Identify which cell holds the provided text, then report its (X, Y) central coordinate. 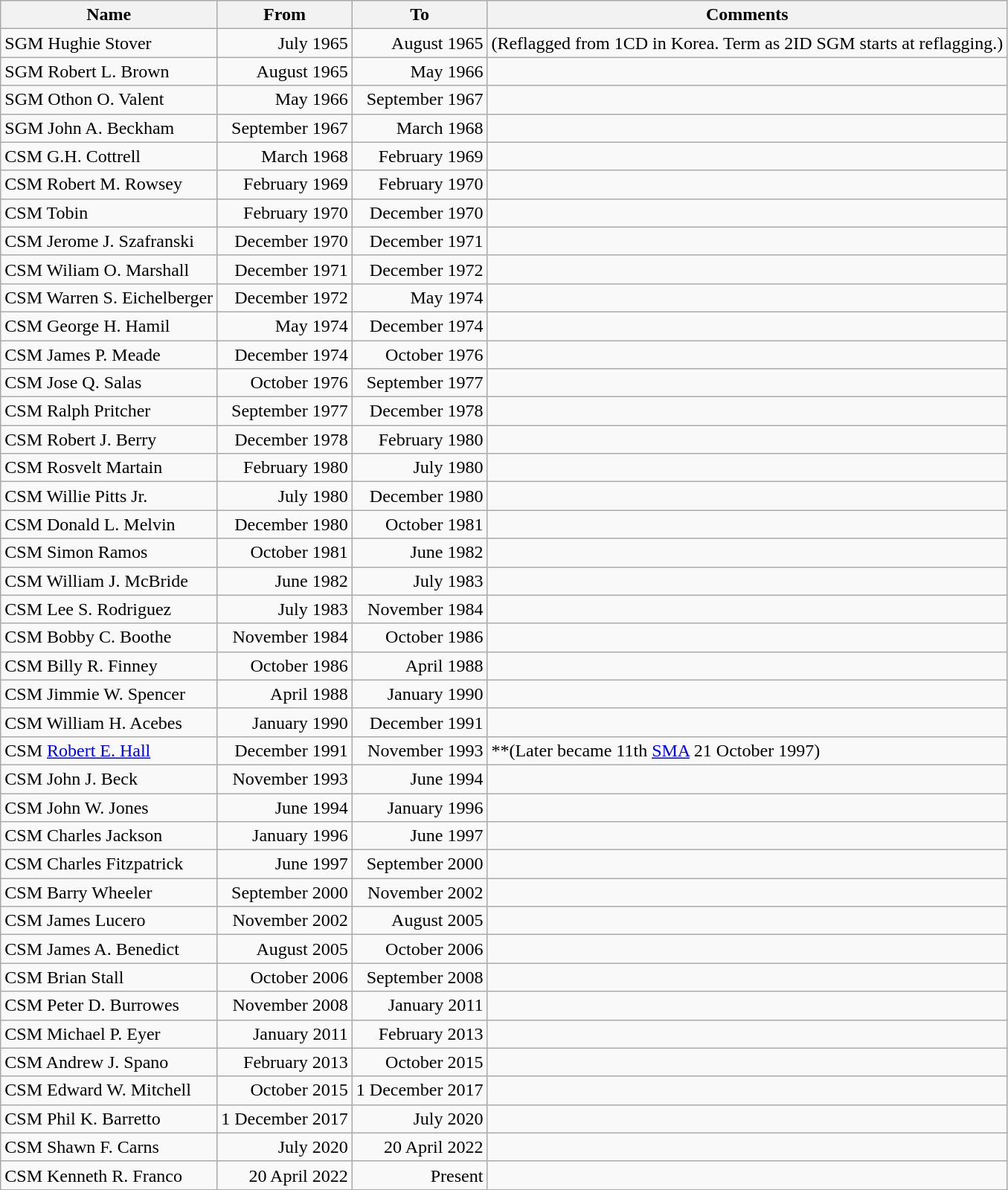
CSM Simon Ramos (109, 553)
CSM Lee S. Rodriguez (109, 609)
CSM John J. Beck (109, 779)
CSM Jimmie W. Spencer (109, 694)
CSM Brian Stall (109, 977)
CSM Phil K. Barretto (109, 1119)
CSM Charles Jackson (109, 836)
SGM Hughie Stover (109, 43)
CSM Wiliam O. Marshall (109, 269)
July 1965 (285, 43)
CSM William J. McBride (109, 581)
SGM Robert L. Brown (109, 71)
(Reflagged from 1CD in Korea. Term as 2ID SGM starts at reflagging.) (747, 43)
CSM Billy R. Finney (109, 666)
CSM Ralph Pritcher (109, 411)
CSM Michael P. Eyer (109, 1034)
September 2008 (420, 977)
CSM Charles Fitzpatrick (109, 864)
CSM Bobby C. Boothe (109, 637)
SGM John A. Beckham (109, 128)
CSM Rosvelt Martain (109, 468)
CSM James Lucero (109, 921)
CSM Barry Wheeler (109, 892)
Present (420, 1175)
Comments (747, 15)
CSM G.H. Cottrell (109, 156)
Name (109, 15)
SGM Othon O. Valent (109, 100)
CSM Willie Pitts Jr. (109, 496)
From (285, 15)
CSM James P. Meade (109, 355)
CSM Peter D. Burrowes (109, 1006)
CSM Edward W. Mitchell (109, 1090)
CSM John W. Jones (109, 807)
CSM William H. Acebes (109, 722)
CSM Jose Q. Salas (109, 383)
To (420, 15)
CSM Tobin (109, 213)
CSM Andrew J. Spano (109, 1062)
CSM Donald L. Melvin (109, 524)
CSM Robert J. Berry (109, 440)
**(Later became 11th SMA 21 October 1997) (747, 750)
CSM Warren S. Eichelberger (109, 297)
CSM Jerome J. Szafranski (109, 241)
November 2008 (285, 1006)
CSM Robert M. Rowsey (109, 184)
CSM George H. Hamil (109, 326)
CSM James A. Benedict (109, 949)
CSM Robert E. Hall (109, 750)
CSM Shawn F. Carns (109, 1147)
CSM Kenneth R. Franco (109, 1175)
